For the text-containing cell, return its midpoint in (X, Y) coordinate format. 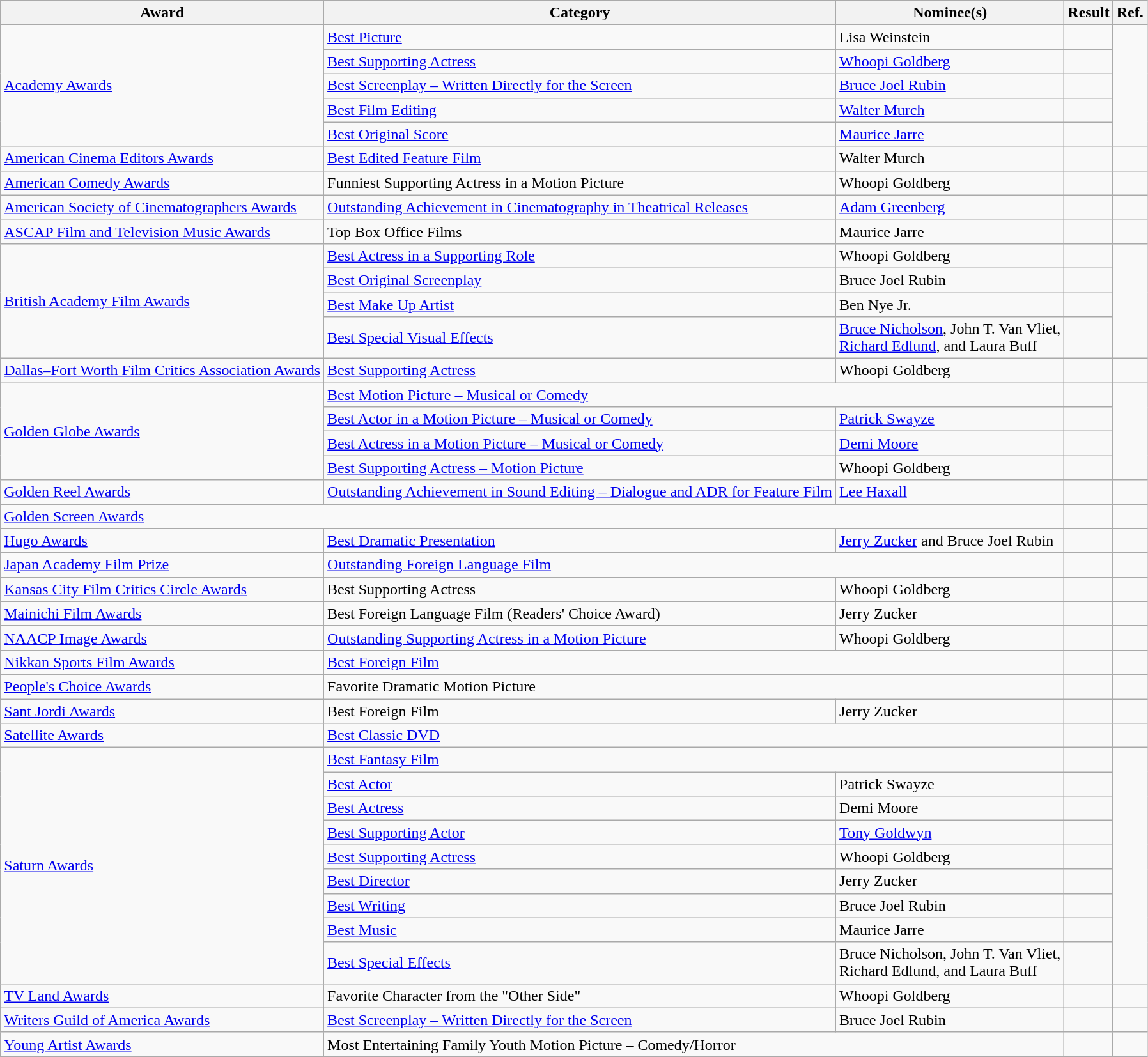
American Comedy Awards (162, 183)
Ref. (1130, 13)
Best Foreign Language Film (Readers' Choice Award) (580, 613)
Mainichi Film Awards (162, 613)
American Cinema Editors Awards (162, 158)
People's Choice Awards (162, 686)
Best Director (580, 881)
Best Make Up Artist (580, 305)
Outstanding Foreign Language Film (694, 565)
ASCAP Film and Television Music Awards (162, 231)
Academy Awards (162, 86)
Best Supporting Actor (580, 833)
Result (1089, 13)
Best Film Editing (580, 110)
Best Actor in a Motion Picture – Musical or Comedy (580, 419)
Hugo Awards (162, 541)
Best Motion Picture – Musical or Comedy (694, 395)
Japan Academy Film Prize (162, 565)
Jerry Zucker and Bruce Joel Rubin (950, 541)
Best Fantasy Film (694, 760)
Outstanding Achievement in Cinematography in Theatrical Releases (580, 207)
Best Music (580, 930)
Golden Reel Awards (162, 492)
Young Artist Awards (162, 1044)
Dallas–Fort Worth Film Critics Association Awards (162, 371)
Best Classic DVD (694, 736)
Most Entertaining Family Youth Motion Picture – Comedy/Horror (694, 1044)
TV Land Awards (162, 996)
Lee Haxall (950, 492)
Writers Guild of America Awards (162, 1020)
Adam Greenberg (950, 207)
Funniest Supporting Actress in a Motion Picture (580, 183)
Tony Goldwyn (950, 833)
Award (162, 13)
Outstanding Achievement in Sound Editing – Dialogue and ADR for Feature Film (580, 492)
Ben Nye Jr. (950, 305)
Best Original Score (580, 134)
Outstanding Supporting Actress in a Motion Picture (580, 638)
Kansas City Film Critics Circle Awards (162, 589)
Saturn Awards (162, 866)
Favorite Character from the "Other Side" (580, 996)
Satellite Awards (162, 736)
Best Actress in a Motion Picture – Musical or Comedy (580, 444)
Lisa Weinstein (950, 37)
Best Edited Feature Film (580, 158)
Best Actress in a Supporting Role (580, 256)
Best Original Screenplay (580, 280)
American Society of Cinematographers Awards (162, 207)
Best Actress (580, 808)
British Academy Film Awards (162, 300)
Best Dramatic Presentation (580, 541)
Best Supporting Actress – Motion Picture (580, 468)
Golden Screen Awards (532, 516)
Best Actor (580, 784)
Sant Jordi Awards (162, 711)
NAACP Image Awards (162, 638)
Category (580, 13)
Nikkan Sports Film Awards (162, 662)
Best Picture (580, 37)
Favorite Dramatic Motion Picture (694, 686)
Top Box Office Films (580, 231)
Best Writing (580, 906)
Nominee(s) (950, 13)
Best Special Effects (580, 962)
Golden Globe Awards (162, 431)
Best Special Visual Effects (580, 337)
